Output the (X, Y) coordinate of the center of the cell containing the given text.  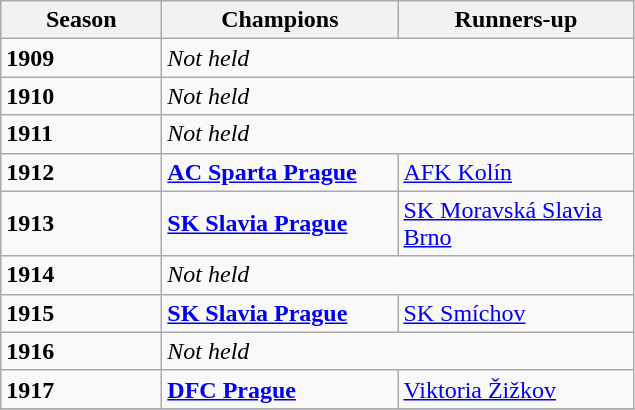
1910 (82, 96)
AC Sparta Prague (280, 172)
DFC Prague (280, 389)
1913 (82, 224)
AFK Kolín (516, 172)
Season (82, 20)
Viktoria Žižkov (516, 389)
SK Moravská Slavia Brno (516, 224)
1916 (82, 351)
Runners-up (516, 20)
SK Smíchov (516, 313)
1911 (82, 134)
1912 (82, 172)
1917 (82, 389)
1914 (82, 275)
1909 (82, 58)
Champions (280, 20)
1915 (82, 313)
